Search for the cell housing the specified text and yield its (X, Y) center coordinate. 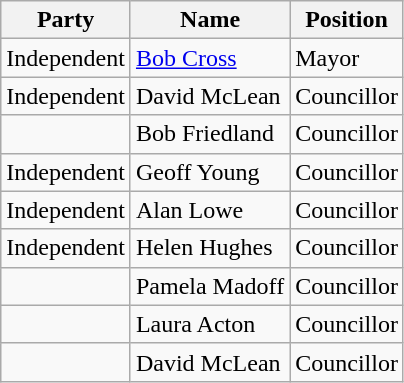
Bob Friedland (210, 134)
Pamela Madoff (210, 286)
Name (210, 20)
Helen Hughes (210, 248)
Mayor (347, 58)
Bob Cross (210, 58)
Alan Lowe (210, 210)
Position (347, 20)
Party (66, 20)
Geoff Young (210, 172)
Laura Acton (210, 324)
